Locate the cell with the specified text and output its (x, y) center coordinate. 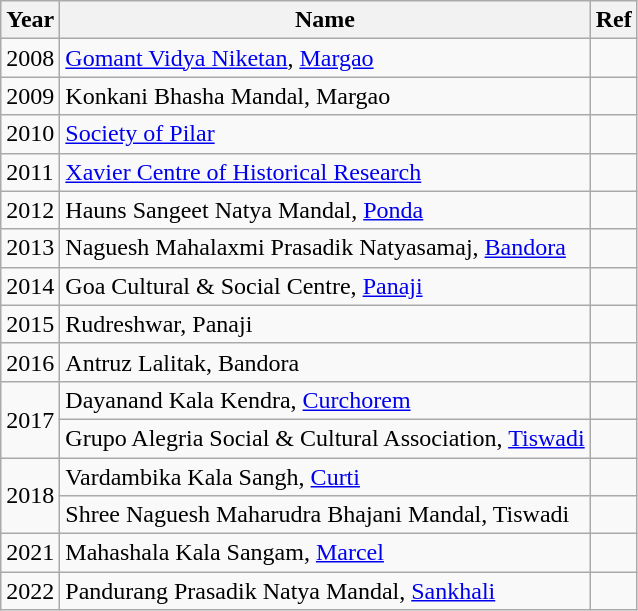
Ref (614, 20)
Grupo Alegria Social & Cultural Association, Tiswadi (325, 438)
2012 (30, 210)
Naguesh Mahalaxmi Prasadik Natyasamaj, Bandora (325, 248)
2015 (30, 324)
2011 (30, 172)
Dayanand Kala Kendra, Curchorem (325, 400)
Pandurang Prasadik Natya Mandal, Sankhali (325, 591)
Xavier Centre of Historical Research (325, 172)
Vardambika Kala Sangh, Curti (325, 477)
Mahashala Kala Sangam, Marcel (325, 553)
2017 (30, 419)
2018 (30, 496)
Name (325, 20)
2022 (30, 591)
2013 (30, 248)
Hauns Sangeet Natya Mandal, Ponda (325, 210)
Goa Cultural & Social Centre, Panaji (325, 286)
2021 (30, 553)
2010 (30, 134)
Konkani Bhasha Mandal, Margao (325, 96)
Rudreshwar, Panaji (325, 324)
2008 (30, 58)
Year (30, 20)
2016 (30, 362)
2014 (30, 286)
Antruz Lalitak, Bandora (325, 362)
Society of Pilar (325, 134)
Shree Naguesh Maharudra Bhajani Mandal, Tiswadi (325, 515)
Gomant Vidya Niketan, Margao (325, 58)
2009 (30, 96)
